Determine the (x, y) coordinate at the center of the cell enclosing the given text.  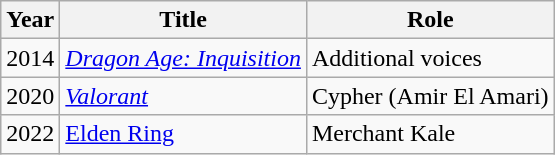
Cypher (Amir El Amari) (430, 96)
Merchant Kale (430, 134)
Elden Ring (184, 134)
Role (430, 20)
Additional voices (430, 58)
2022 (30, 134)
Year (30, 20)
Valorant (184, 96)
2020 (30, 96)
Dragon Age: Inquisition (184, 58)
Title (184, 20)
2014 (30, 58)
